Capture the cell that displays the provided text and extract its [x, y] central coordinate. 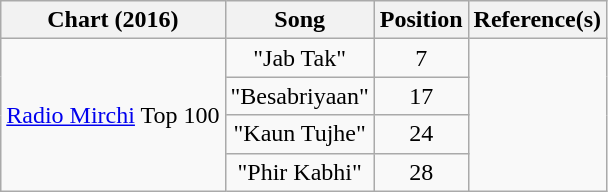
24 [421, 134]
Song [300, 20]
Position [421, 20]
"Phir Kabhi" [300, 172]
"Jab Tak" [300, 58]
Radio Mirchi Top 100 [113, 115]
7 [421, 58]
Chart (2016) [113, 20]
"Besabriyaan" [300, 96]
17 [421, 96]
28 [421, 172]
"Kaun Tujhe" [300, 134]
Reference(s) [538, 20]
